Pinpoint the cell where the given text exists, returning its [X, Y] midpoint coordinate. 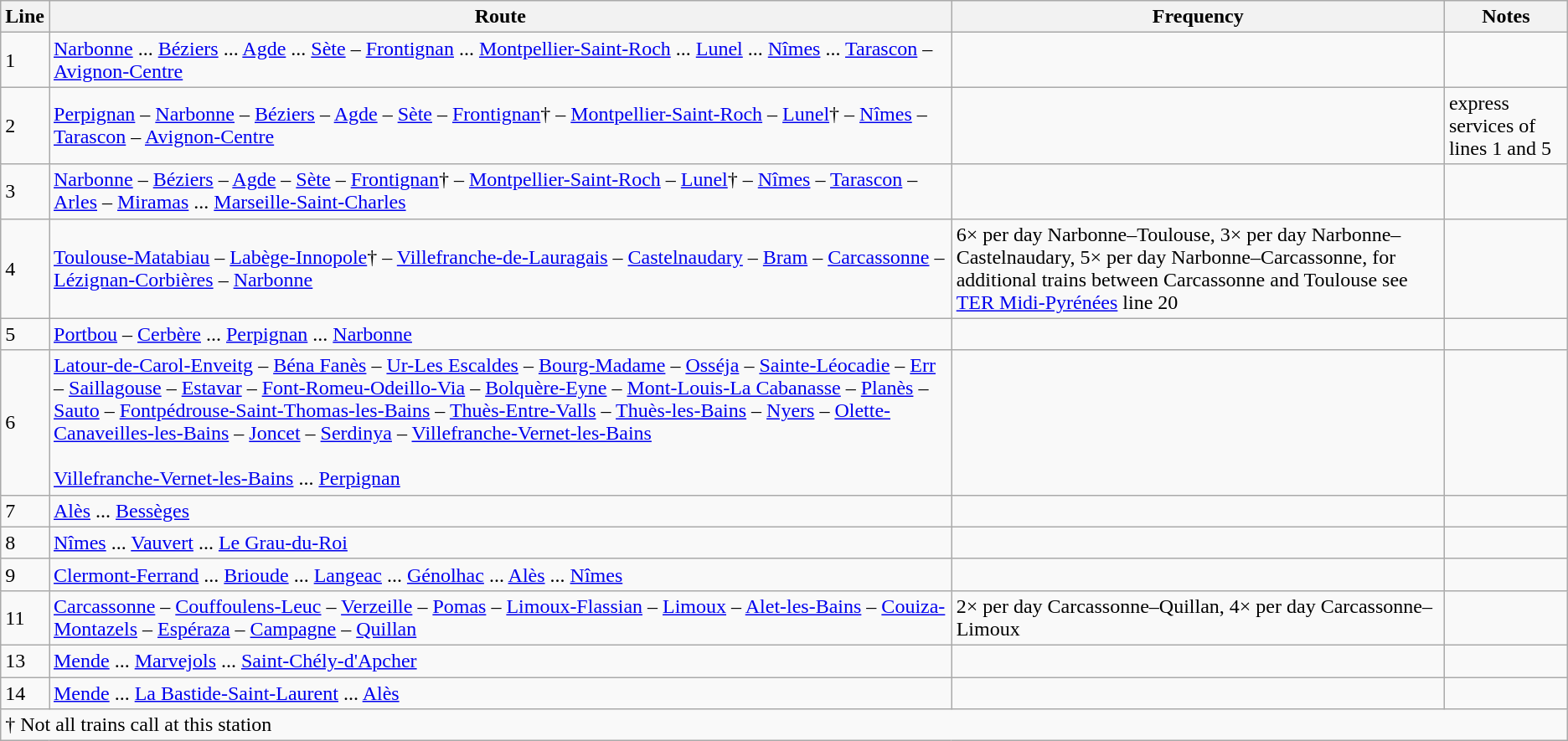
6 [25, 422]
Portbou – Cerbère ... Perpignan ... Narbonne [500, 334]
4 [25, 268]
Clermont-Ferrand ... Brioude ... Langeac ... Génolhac ... Alès ... Nîmes [500, 574]
Toulouse-Matabiau – Labège-Innopole† – Villefranche-de-Lauragais – Castelnaudary – Bram – Carcassonne – Lézignan-Corbières – Narbonne [500, 268]
Frequency [1198, 17]
Perpignan – Narbonne – Béziers – Agde – Sète – Frontignan† – Montpellier-Saint-Roch – Lunel† – Nîmes – Tarascon – Avignon-Centre [500, 126]
Mende ... Marvejols ... Saint-Chély-d'Apcher [500, 661]
Carcassonne – Couffoulens-Leuc – Verzeille – Pomas – Limoux-Flassian – Limoux – Alet-les-Bains – Couiza-Montazels – Espéraza – Campagne – Quillan [500, 618]
Narbonne ... Béziers ... Agde ... Sète – Frontignan ... Montpellier-Saint-Roch ... Lunel ... Nîmes ... Tarascon – Avignon-Centre [500, 60]
Notes [1506, 17]
Line [25, 17]
express services of lines 1 and 5 [1506, 126]
1 [25, 60]
9 [25, 574]
11 [25, 618]
5 [25, 334]
13 [25, 661]
8 [25, 543]
14 [25, 692]
Nîmes ... Vauvert ... Le Grau-du-Roi [500, 543]
2 [25, 126]
† Not all trains call at this station [784, 725]
3 [25, 191]
2× per day Carcassonne–Quillan, 4× per day Carcassonne–Limoux [1198, 618]
Alès ... Bessèges [500, 511]
Mende ... La Bastide-Saint-Laurent ... Alès [500, 692]
Narbonne – Béziers – Agde – Sète – Frontignan† – Montpellier-Saint-Roch – Lunel† – Nîmes – Tarascon – Arles – Miramas ... Marseille-Saint-Charles [500, 191]
Route [500, 17]
7 [25, 511]
